Identify which cell holds the provided text, then report its [x, y] central coordinate. 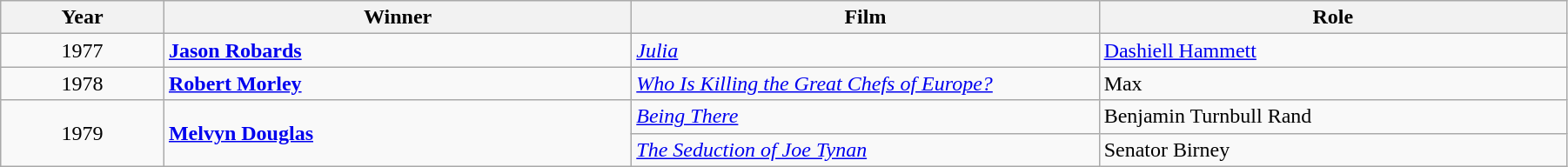
Jason Robards [397, 50]
Year [83, 17]
Benjamin Turnbull Rand [1333, 117]
1978 [83, 83]
Robert Morley [397, 83]
Julia [865, 50]
Melvyn Douglas [397, 133]
Winner [397, 17]
The Seduction of Joe Tynan [865, 150]
Film [865, 17]
Who Is Killing the Great Chefs of Europe? [865, 83]
1977 [83, 50]
Being There [865, 117]
Max [1333, 83]
Dashiell Hammett [1333, 50]
Senator Birney [1333, 150]
1979 [83, 133]
Role [1333, 17]
